Determine the (X, Y) coordinate at the center of the cell enclosing the given text.  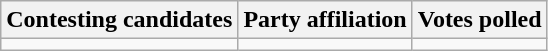
Party affiliation (325, 20)
Contesting candidates (120, 20)
Votes polled (480, 20)
